Provide the [x, y] coordinate of the cell's center where the given text is located.  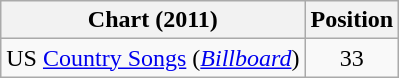
Position [352, 20]
US Country Songs (Billboard) [153, 58]
Chart (2011) [153, 20]
33 [352, 58]
